Extract the (X, Y) coordinate from the center of the cell holding the provided text.  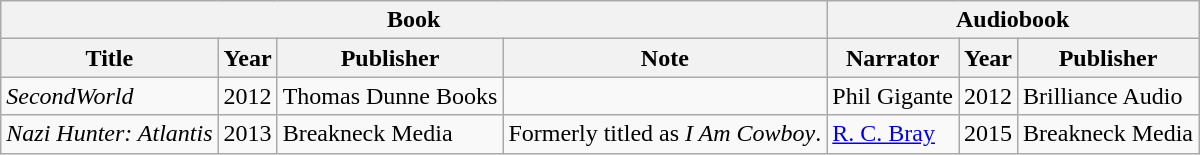
SecondWorld (110, 96)
Formerly titled as I Am Cowboy. (665, 134)
Narrator (893, 58)
Note (665, 58)
Brilliance Audio (1108, 96)
2015 (988, 134)
2013 (248, 134)
Phil Gigante (893, 96)
Book (414, 20)
Thomas Dunne Books (390, 96)
Title (110, 58)
Nazi Hunter: Atlantis (110, 134)
R. C. Bray (893, 134)
Audiobook (1013, 20)
